Determine the (X, Y) coordinate at the center of the cell enclosing the given text.  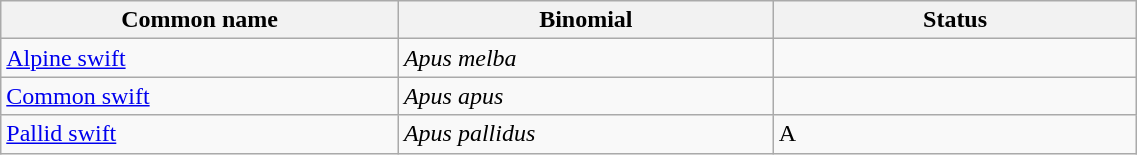
Alpine swift (200, 58)
Apus melba (586, 58)
Binomial (586, 20)
Status (955, 20)
A (955, 134)
Common name (200, 20)
Common swift (200, 96)
Pallid swift (200, 134)
Apus apus (586, 96)
Apus pallidus (586, 134)
